Identify which cell holds the provided text, then report its (X, Y) central coordinate. 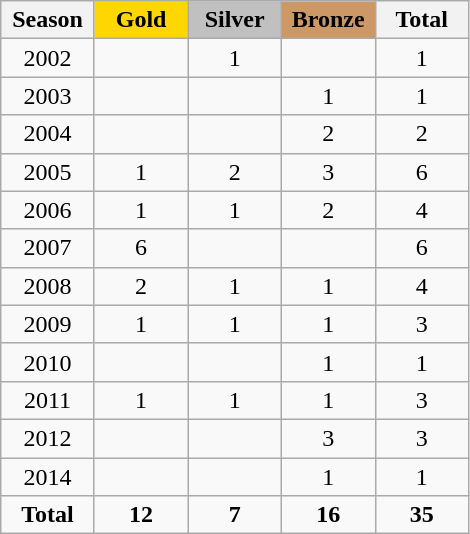
2009 (48, 324)
Season (48, 20)
2007 (48, 248)
2005 (48, 172)
16 (328, 515)
2012 (48, 438)
2010 (48, 362)
Silver (235, 20)
Gold (141, 20)
35 (422, 515)
2006 (48, 210)
2008 (48, 286)
2011 (48, 400)
7 (235, 515)
2003 (48, 96)
Bronze (328, 20)
2002 (48, 58)
2014 (48, 477)
2004 (48, 134)
12 (141, 515)
